Return the (x, y) coordinate for the center point of the cell that contains the specified text.  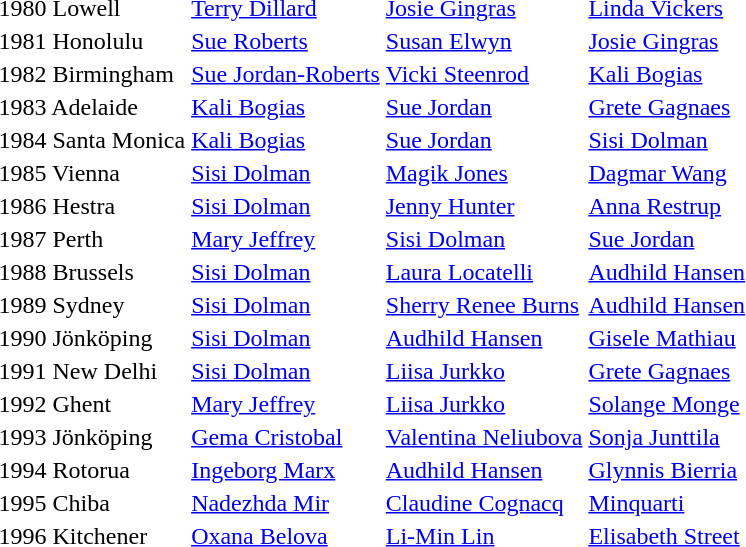
Ingeborg Marx (286, 470)
Nadezhda Mir (286, 503)
Magik Jones (484, 173)
Gema Cristobal (286, 437)
Laura Locatelli (484, 272)
Claudine Cognacq (484, 503)
Sherry Renee Burns (484, 305)
Susan Elwyn (484, 41)
Jenny Hunter (484, 206)
Vicki Steenrod (484, 74)
Valentina Neliubova (484, 437)
Sue Roberts (286, 41)
Sue Jordan-Roberts (286, 74)
